Return [x, y] of the center of cell containing provided text 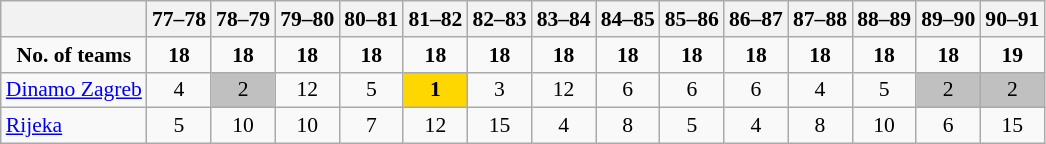
3 [499, 90]
82–83 [499, 19]
80–81 [371, 19]
Dinamo Zagreb [74, 90]
90–91 [1012, 19]
1 [435, 90]
Rijeka [74, 126]
19 [1012, 55]
89–90 [948, 19]
79–80 [307, 19]
No. of teams [74, 55]
77–78 [179, 19]
78–79 [243, 19]
88–89 [884, 19]
86–87 [756, 19]
81–82 [435, 19]
83–84 [564, 19]
85–86 [692, 19]
84–85 [628, 19]
7 [371, 126]
87–88 [820, 19]
